Find where the given text appears and provide that cell's center as (X, Y) coordinate. 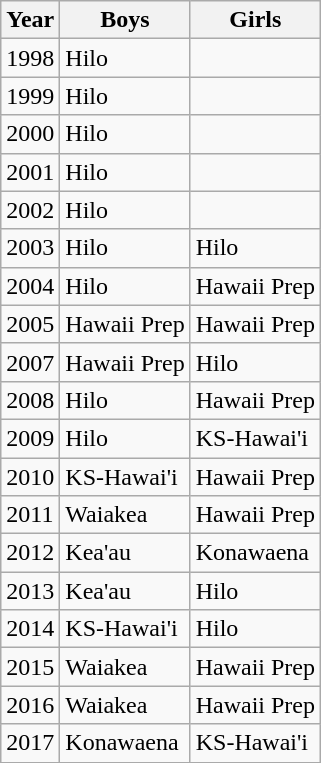
1999 (30, 96)
2012 (30, 553)
2002 (30, 210)
1998 (30, 58)
2000 (30, 134)
2008 (30, 400)
2017 (30, 743)
Boys (125, 20)
2013 (30, 591)
2009 (30, 438)
Year (30, 20)
2014 (30, 629)
Girls (255, 20)
2015 (30, 667)
2001 (30, 172)
2005 (30, 324)
2016 (30, 705)
2007 (30, 362)
2010 (30, 477)
2004 (30, 286)
2003 (30, 248)
2011 (30, 515)
